Return (x, y) of the center of cell containing provided text 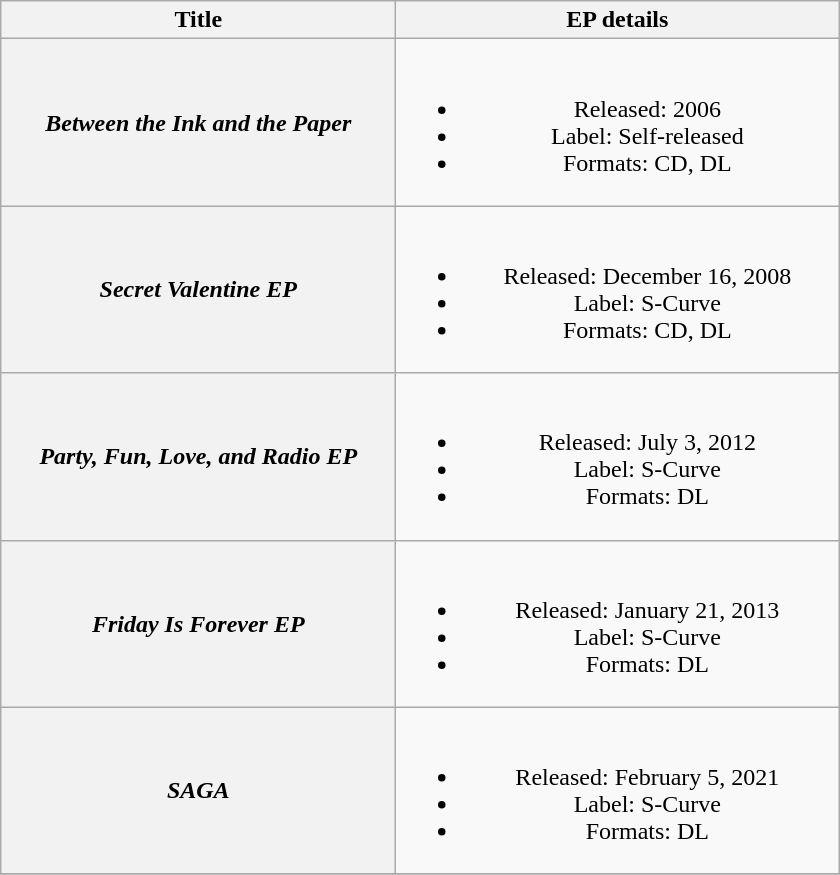
Released: July 3, 2012Label: S-CurveFormats: DL (618, 456)
Friday Is Forever EP (198, 624)
Between the Ink and the Paper (198, 122)
Released: 2006Label: Self-releasedFormats: CD, DL (618, 122)
Released: December 16, 2008Label: S-CurveFormats: CD, DL (618, 290)
Party, Fun, Love, and Radio EP (198, 456)
Title (198, 20)
SAGA (198, 790)
Secret Valentine EP (198, 290)
Released: February 5, 2021Label: S-CurveFormats: DL (618, 790)
EP details (618, 20)
Released: January 21, 2013Label: S-CurveFormats: DL (618, 624)
